Pinpoint the cell where the given text exists, returning its (x, y) midpoint coordinate. 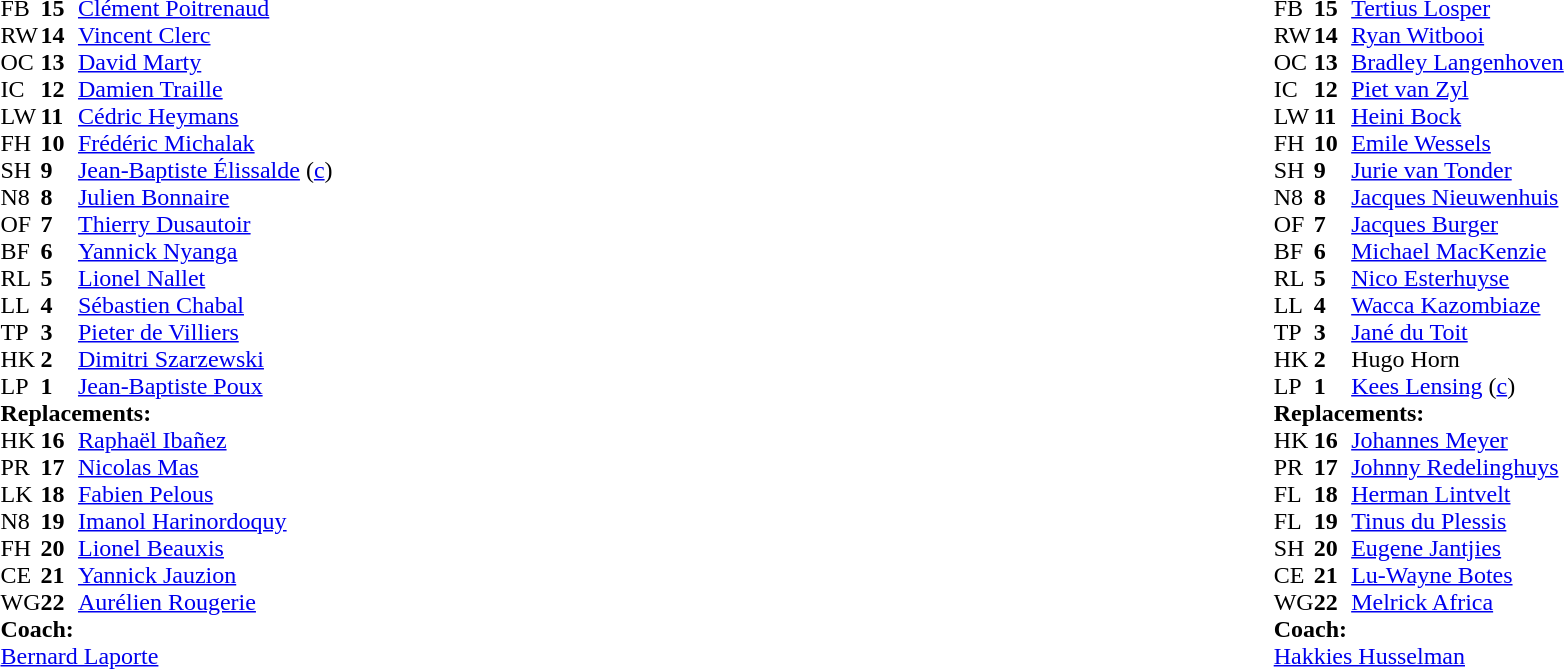
Yannick Nyanga (206, 252)
Imanol Harinordoquy (206, 522)
Nicolas Mas (206, 468)
Tinus du Plessis (1458, 522)
Lionel Nallet (206, 278)
Hakkies Husselman (1419, 656)
Aurélien Rougerie (206, 602)
Jané du Toit (1458, 332)
LK (20, 494)
Herman Lintvelt (1458, 494)
Heini Bock (1458, 116)
Kees Lensing (c) (1458, 386)
Bernard Laporte (166, 656)
Lu-Wayne Botes (1458, 576)
Michael MacKenzie (1458, 252)
Melrick Africa (1458, 602)
Pieter de Villiers (206, 332)
Jacques Burger (1458, 224)
Dimitri Szarzewski (206, 360)
Piet van Zyl (1458, 90)
Jacques Nieuwenhuis (1458, 198)
David Marty (206, 62)
Eugene Jantjies (1458, 548)
Emile Wessels (1458, 144)
Lionel Beauxis (206, 548)
Johnny Redelinghuys (1458, 468)
Wacca Kazombiaze (1458, 306)
Sébastien Chabal (206, 306)
Thierry Dusautoir (206, 224)
Bradley Langenhoven (1458, 62)
Raphaël Ibañez (206, 440)
Damien Traille (206, 90)
Ryan Witbooi (1458, 36)
Jurie van Tonder (1458, 170)
Frédéric Michalak (206, 144)
Fabien Pelous (206, 494)
Johannes Meyer (1458, 440)
Jean-Baptiste Poux (206, 386)
Cédric Heymans (206, 116)
Hugo Horn (1458, 360)
Yannick Jauzion (206, 576)
Jean-Baptiste Élissalde (c) (206, 170)
Nico Esterhuyse (1458, 278)
Vincent Clerc (206, 36)
Julien Bonnaire (206, 198)
